Pinpoint the cell where the given text exists, returning its (x, y) midpoint coordinate. 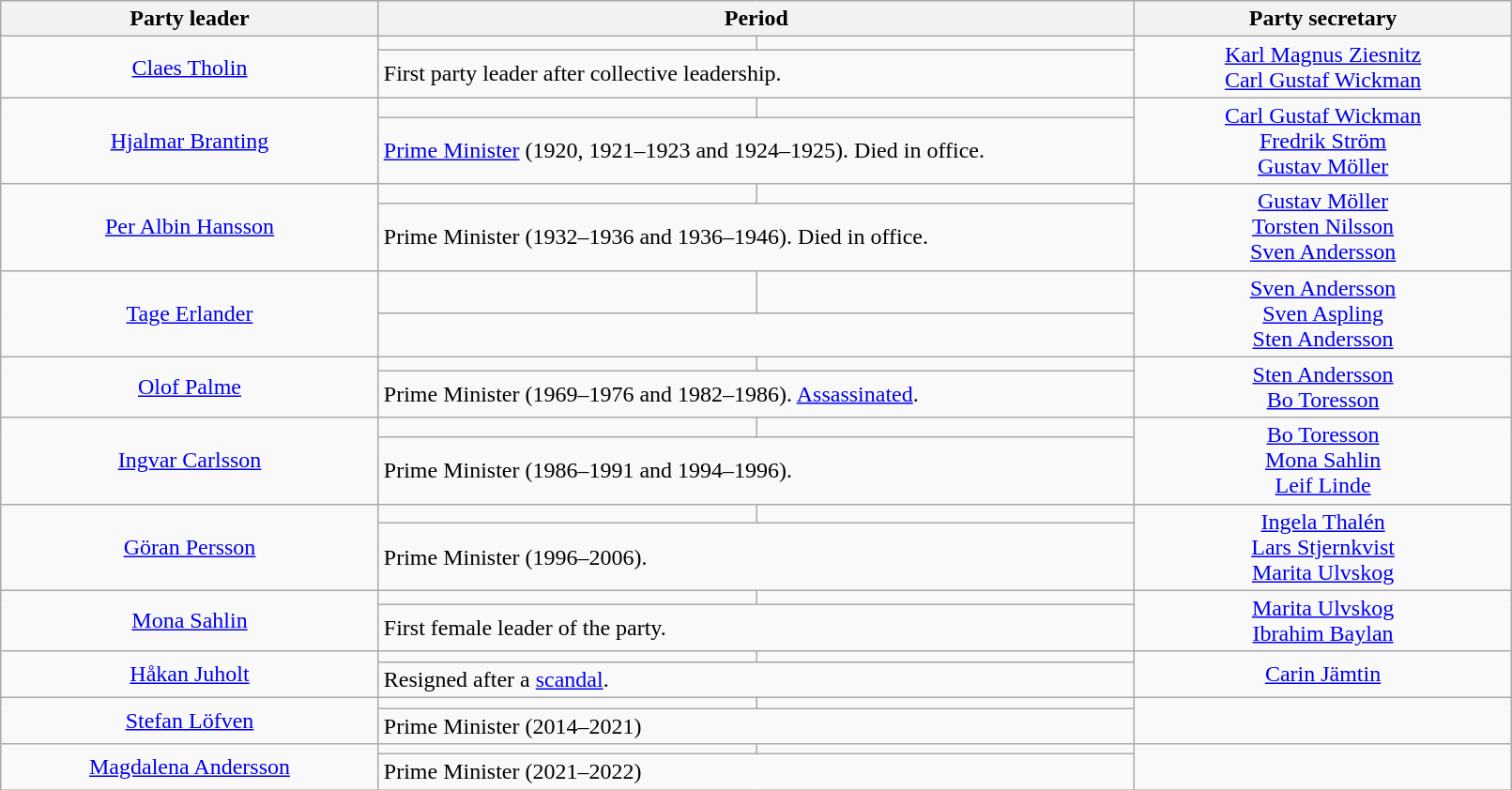
Prime Minister (1996–2006). (756, 557)
Magdalena Andersson (190, 767)
Claes Tholin (190, 68)
Prime Minister (2021–2022) (756, 772)
Prime Minister (1969–1976 and 1982–1986). Assassinated. (756, 394)
Håkan Juholt (190, 674)
Mona Sahlin (190, 621)
Per Albin Hansson (190, 227)
Stefan Löfven (190, 721)
Marita UlvskogIbrahim Baylan (1323, 621)
Göran Persson (190, 547)
Carin Jämtin (1323, 674)
Ingvar Carlsson (190, 461)
Bo ToressonMona SahlinLeif Linde (1323, 461)
Ingela ThalénLars StjernkvistMarita Ulvskog (1323, 547)
Party secretary (1323, 19)
Carl Gustaf WickmanFredrik StrömGustav Möller (1323, 141)
Prime Minister (1986–1991 and 1994–1996). (756, 471)
Prime Minister (1920, 1921–1923 and 1924–1925). Died in office. (756, 150)
Gustav MöllerTorsten NilssonSven Andersson (1323, 227)
Party leader (190, 19)
Prime Minister (2014–2021) (756, 725)
Sten AnderssonBo Toresson (1323, 387)
First female leader of the party. (756, 628)
Sven AnderssonSven AsplingSten Andersson (1323, 313)
First party leader after collective leadership. (756, 73)
Resigned after a scandal. (756, 679)
Period (756, 19)
Tage Erlander (190, 313)
Olof Palme (190, 387)
Hjalmar Branting (190, 141)
Karl Magnus ZiesnitzCarl Gustaf Wickman (1323, 68)
Prime Minister (1932–1936 and 1936–1946). Died in office. (756, 236)
